Scan for the cell matching the given text and deliver its (X, Y) coordinate at center. 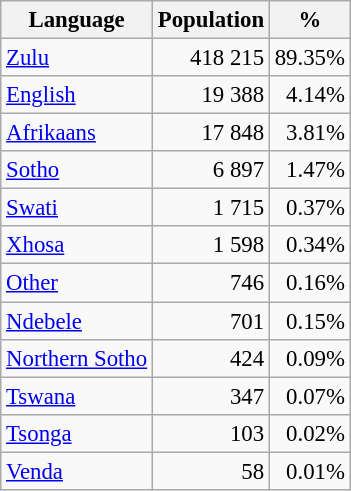
19 388 (210, 95)
Afrikaans (77, 133)
746 (210, 283)
6 897 (210, 170)
3.81% (310, 133)
347 (210, 396)
0.34% (310, 245)
424 (210, 358)
1.47% (310, 170)
4.14% (310, 95)
0.01% (310, 471)
1 598 (210, 245)
Northern Sotho (77, 358)
0.07% (310, 396)
Zulu (77, 58)
Tswana (77, 396)
Population (210, 20)
0.16% (310, 283)
58 (210, 471)
Xhosa (77, 245)
701 (210, 321)
1 715 (210, 208)
0.15% (310, 321)
89.35% (310, 58)
418 215 (210, 58)
Language (77, 20)
0.02% (310, 433)
Swati (77, 208)
% (310, 20)
17 848 (210, 133)
Venda (77, 471)
English (77, 95)
Other (77, 283)
0.37% (310, 208)
Ndebele (77, 321)
Sotho (77, 170)
0.09% (310, 358)
103 (210, 433)
Tsonga (77, 433)
